Provide the [x, y] coordinate of the cell's center where the given text is located.  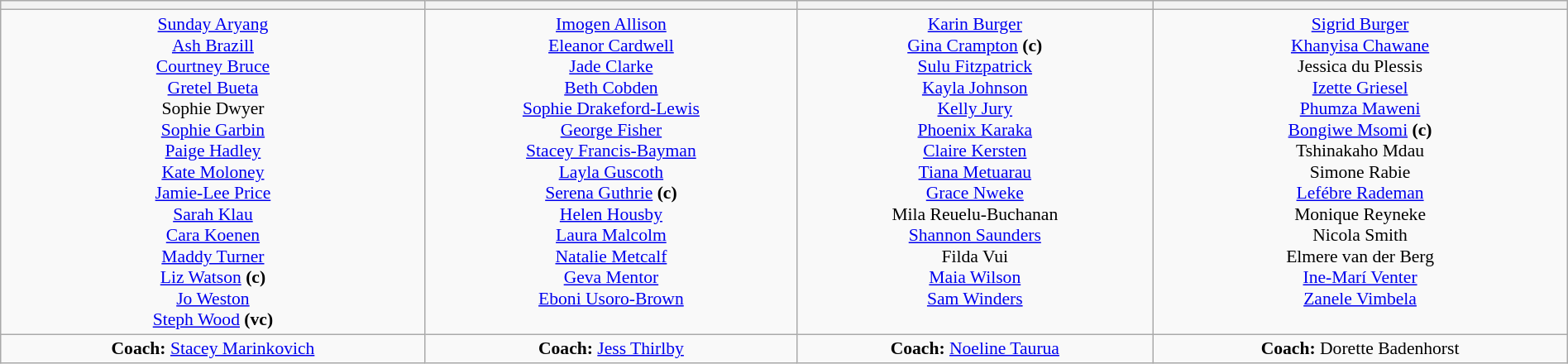
Coach: Stacey Marinkovich [213, 349]
Coach: Noeline Taurua [975, 349]
Coach: Jess Thirlby [611, 349]
Coach: Dorette Badenhorst [1360, 349]
